Capture the cell that displays the provided text and extract its (X, Y) central coordinate. 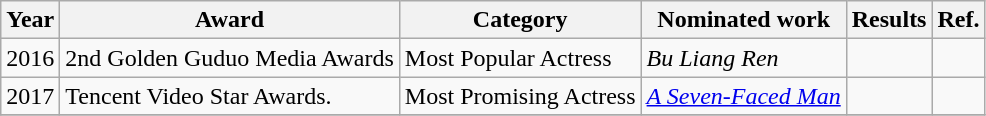
Tencent Video Star Awards. (230, 96)
A Seven-Faced Man (744, 96)
Ref. (958, 20)
2nd Golden Guduo Media Awards (230, 58)
Year (30, 20)
Most Popular Actress (520, 58)
Category (520, 20)
2017 (30, 96)
Results (889, 20)
Bu Liang Ren (744, 58)
Award (230, 20)
2016 (30, 58)
Most Promising Actress (520, 96)
Nominated work (744, 20)
